Pinpoint the cell where the given text exists, returning its [X, Y] midpoint coordinate. 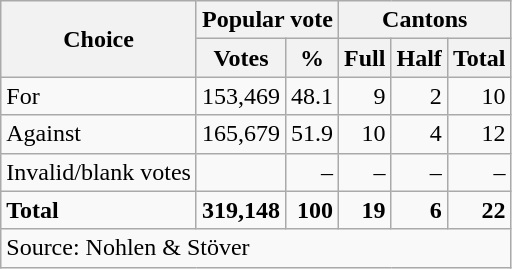
165,679 [240, 134]
2 [419, 96]
4 [419, 134]
22 [479, 210]
6 [419, 210]
100 [312, 210]
Cantons [425, 20]
Full [365, 58]
Source: Nohlen & Stöver [256, 248]
51.9 [312, 134]
9 [365, 96]
319,148 [240, 210]
Invalid/blank votes [99, 172]
Choice [99, 39]
% [312, 58]
19 [365, 210]
153,469 [240, 96]
Popular vote [267, 20]
Votes [240, 58]
Half [419, 58]
48.1 [312, 96]
For [99, 96]
Against [99, 134]
12 [479, 134]
